Extract the [x, y] coordinate from the center of the cell holding the provided text.  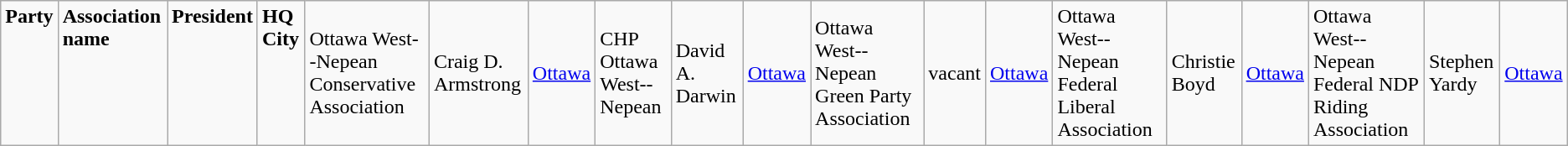
CHP Ottawa West--Nepean [633, 74]
David A. Darwin [707, 74]
Ottawa West--Nepean Federal NDP Riding Association [1366, 74]
Christie Boyd [1204, 74]
Association name [112, 74]
vacant [955, 74]
HQ City [281, 74]
Craig D. Armstrong [478, 74]
Party [29, 74]
Ottawa West--Nepean Federal Liberal Association [1110, 74]
President [213, 74]
Stephen Yardy [1462, 74]
Ottawa West--Nepean Green Party Association [868, 74]
Ottawa West--Nepean Conservative Association [367, 74]
